Return (X, Y) of the center of cell containing provided text 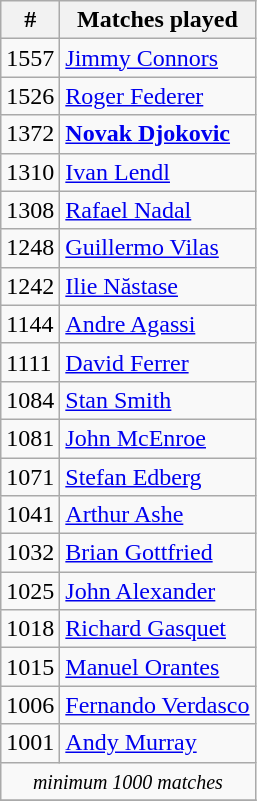
1308 (30, 210)
1025 (30, 591)
1310 (30, 172)
1084 (30, 400)
John Alexander (158, 591)
Fernando Verdasco (158, 705)
Roger Federer (158, 96)
1015 (30, 667)
Novak Djokovic (158, 134)
1018 (30, 629)
1032 (30, 553)
Ivan Lendl (158, 172)
1111 (30, 362)
Stefan Edberg (158, 477)
John McEnroe (158, 438)
# (30, 20)
1372 (30, 134)
1526 (30, 96)
Brian Gottfried (158, 553)
Arthur Ashe (158, 515)
Rafael Nadal (158, 210)
Richard Gasquet (158, 629)
1001 (30, 743)
Matches played (158, 20)
Ilie Năstase (158, 286)
Stan Smith (158, 400)
Andy Murray (158, 743)
1041 (30, 515)
1557 (30, 58)
1144 (30, 324)
1242 (30, 286)
1006 (30, 705)
Jimmy Connors (158, 58)
Manuel Orantes (158, 667)
Andre Agassi (158, 324)
David Ferrer (158, 362)
1071 (30, 477)
Guillermo Vilas (158, 248)
1248 (30, 248)
minimum 1000 matches (128, 781)
1081 (30, 438)
